Scan for the cell matching the given text and deliver its (x, y) coordinate at center. 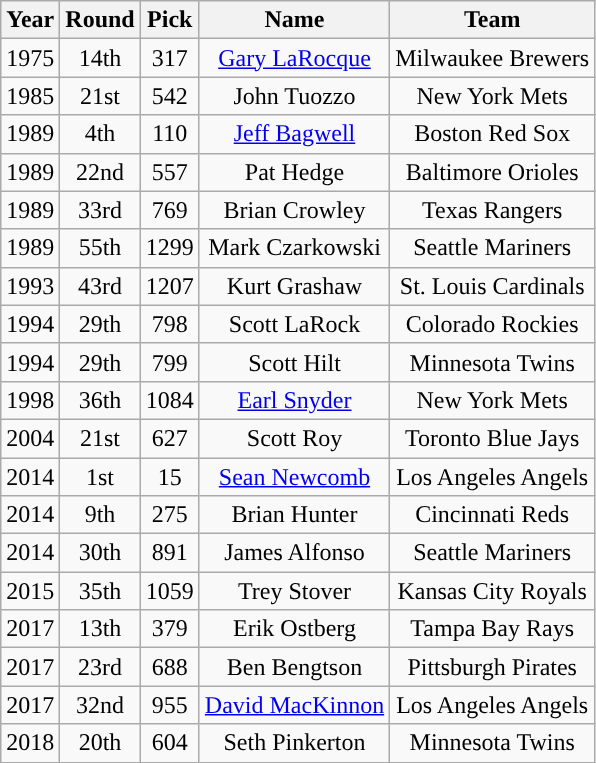
798 (170, 324)
1299 (170, 248)
Scott LaRock (294, 324)
Trey Stover (294, 591)
2015 (30, 591)
43rd (100, 286)
Colorado Rockies (492, 324)
Kurt Grashaw (294, 286)
955 (170, 705)
Baltimore Orioles (492, 172)
30th (100, 553)
20th (100, 743)
35th (100, 591)
Ben Bengtson (294, 667)
317 (170, 58)
John Tuozzo (294, 96)
Cincinnati Reds (492, 515)
Mark Czarkowski (294, 248)
557 (170, 172)
1993 (30, 286)
Tampa Bay Rays (492, 629)
1st (100, 477)
Pick (170, 20)
Scott Hilt (294, 362)
22nd (100, 172)
23rd (100, 667)
36th (100, 400)
1207 (170, 286)
15 (170, 477)
Milwaukee Brewers (492, 58)
13th (100, 629)
9th (100, 515)
688 (170, 667)
Kansas City Royals (492, 591)
1084 (170, 400)
55th (100, 248)
110 (170, 134)
Boston Red Sox (492, 134)
1059 (170, 591)
2004 (30, 438)
1985 (30, 96)
1998 (30, 400)
604 (170, 743)
Sean Newcomb (294, 477)
32nd (100, 705)
379 (170, 629)
Gary LaRocque (294, 58)
Toronto Blue Jays (492, 438)
1975 (30, 58)
627 (170, 438)
33rd (100, 210)
Brian Hunter (294, 515)
Erik Ostberg (294, 629)
Jeff Bagwell (294, 134)
14th (100, 58)
769 (170, 210)
David MacKinnon (294, 705)
4th (100, 134)
James Alfonso (294, 553)
275 (170, 515)
799 (170, 362)
Scott Roy (294, 438)
Texas Rangers (492, 210)
Earl Snyder (294, 400)
Year (30, 20)
Pat Hedge (294, 172)
Team (492, 20)
891 (170, 553)
2018 (30, 743)
Pittsburgh Pirates (492, 667)
Name (294, 20)
Brian Crowley (294, 210)
Seth Pinkerton (294, 743)
Round (100, 20)
St. Louis Cardinals (492, 286)
542 (170, 96)
